Determine the [x, y] coordinate at the center of the cell enclosing the given text.  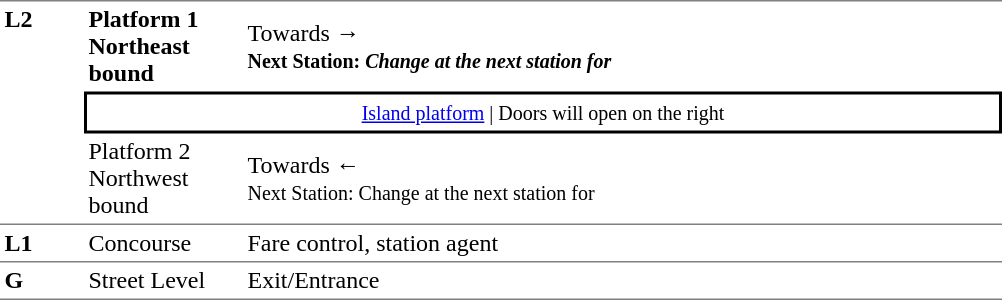
Towards ← Next Station: Change at the next station for [622, 180]
L1 [42, 243]
Street Level [164, 280]
Platform 2Northwest bound [164, 180]
Exit/Entrance [622, 280]
G [42, 280]
Fare control, station agent [622, 243]
Towards → Next Station: Change at the next station for [622, 46]
Island platform | Doors will open on the right [543, 113]
Platform 1Northeast bound [164, 46]
L2 [42, 112]
Concourse [164, 243]
